Locate the cell with the specified text and output its (X, Y) center coordinate. 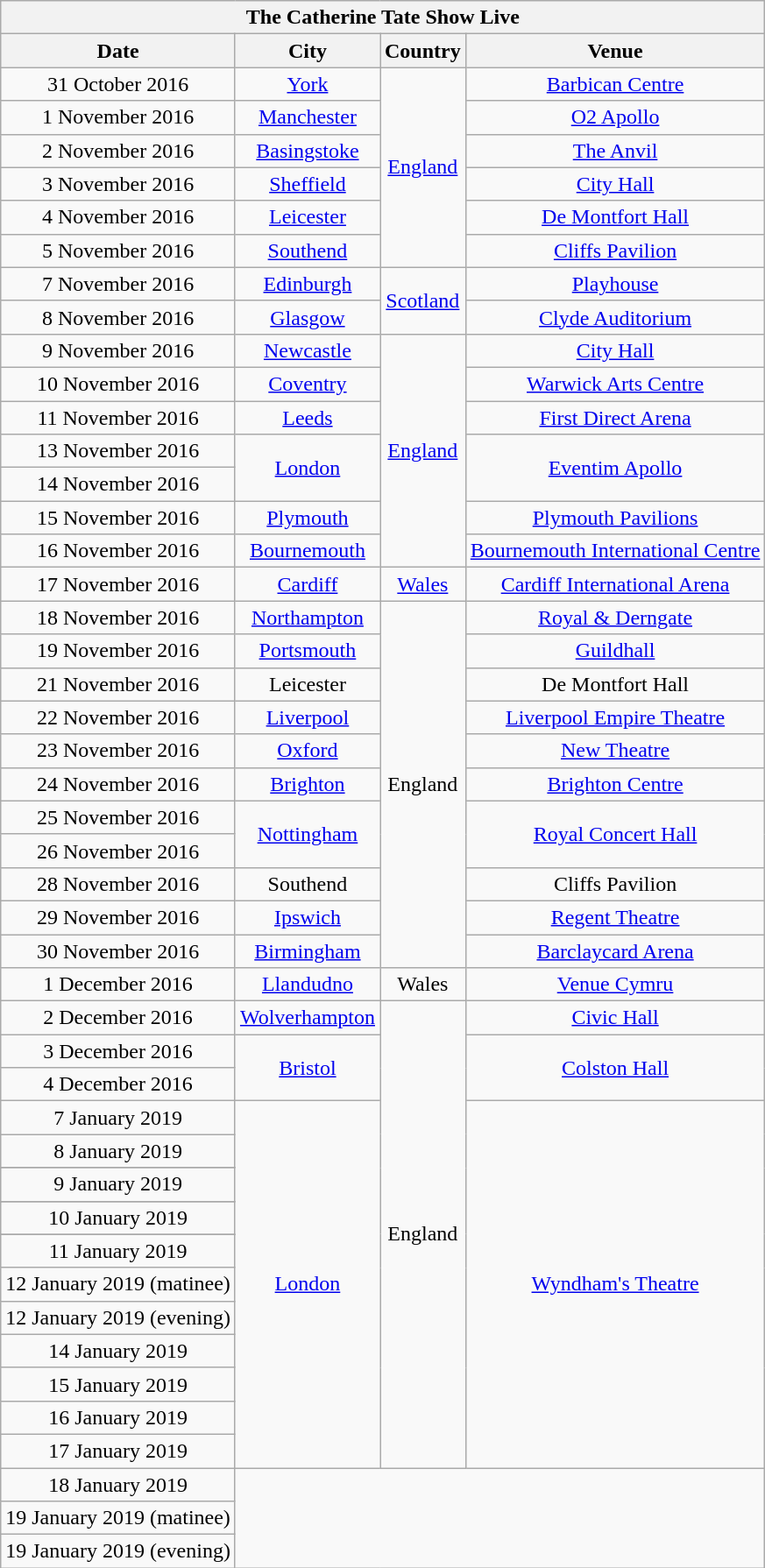
Birmingham (307, 950)
21 November 2016 (118, 684)
Bournemouth (307, 551)
17 November 2016 (118, 584)
Cardiff International Arena (615, 584)
Barclaycard Arena (615, 950)
Sheffield (307, 184)
18 November 2016 (118, 618)
Warwick Arts Centre (615, 384)
Northampton (307, 618)
26 November 2016 (118, 851)
8 November 2016 (118, 317)
The Anvil (615, 151)
19 January 2019 (matinee) (118, 1518)
Scotland (423, 300)
Venue Cymru (615, 985)
7 November 2016 (118, 284)
Eventim Apollo (615, 468)
Brighton (307, 784)
City (307, 51)
Country (423, 51)
Wyndham's Theatre (615, 1284)
22 November 2016 (118, 717)
Regent Theatre (615, 917)
Liverpool Empire Theatre (615, 717)
Royal Concert Hall (615, 834)
4 December 2016 (118, 1084)
Portsmouth (307, 651)
Edinburgh (307, 284)
11 January 2019 (118, 1251)
Civic Hall (615, 1018)
Playhouse (615, 284)
Basingstoke (307, 151)
Nottingham (307, 834)
Coventry (307, 384)
Newcastle (307, 350)
Barbican Centre (615, 84)
12 January 2019 (matinee) (118, 1284)
11 November 2016 (118, 418)
Bristol (307, 1068)
18 January 2019 (118, 1485)
Manchester (307, 117)
Llandudno (307, 985)
Wolverhampton (307, 1018)
16 November 2016 (118, 551)
25 November 2016 (118, 817)
12 January 2019 (evening) (118, 1317)
York (307, 84)
2 December 2016 (118, 1018)
9 January 2019 (118, 1184)
19 November 2016 (118, 651)
New Theatre (615, 751)
Date (118, 51)
Clyde Auditorium (615, 317)
4 November 2016 (118, 217)
15 November 2016 (118, 518)
Bournemouth International Centre (615, 551)
Brighton Centre (615, 784)
28 November 2016 (118, 884)
Venue (615, 51)
8 January 2019 (118, 1151)
2 November 2016 (118, 151)
14 January 2019 (118, 1351)
1 November 2016 (118, 117)
Liverpool (307, 717)
3 December 2016 (118, 1051)
5 November 2016 (118, 251)
30 November 2016 (118, 950)
Plymouth (307, 518)
Guildhall (615, 651)
The Catherine Tate Show Live (383, 18)
Leeds (307, 418)
1 December 2016 (118, 985)
Ipswich (307, 917)
24 November 2016 (118, 784)
First Direct Arena (615, 418)
O2 Apollo (615, 117)
31 October 2016 (118, 84)
13 November 2016 (118, 451)
7 January 2019 (118, 1118)
14 November 2016 (118, 484)
9 November 2016 (118, 350)
Cardiff (307, 584)
Oxford (307, 751)
Colston Hall (615, 1068)
16 January 2019 (118, 1417)
Royal & Derngate (615, 618)
17 January 2019 (118, 1451)
10 January 2019 (118, 1218)
19 January 2019 (evening) (118, 1551)
15 January 2019 (118, 1384)
Plymouth Pavilions (615, 518)
23 November 2016 (118, 751)
Glasgow (307, 317)
10 November 2016 (118, 384)
3 November 2016 (118, 184)
29 November 2016 (118, 917)
